From the cell containing the given text, extract its center point as (X, Y) coordinate. 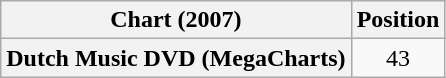
43 (398, 58)
Chart (2007) (176, 20)
Dutch Music DVD (MegaCharts) (176, 58)
Position (398, 20)
